For the text-containing cell, return its midpoint in [X, Y] coordinate format. 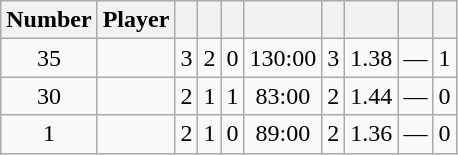
1.44 [372, 96]
30 [49, 96]
Number [49, 20]
35 [49, 58]
Player [136, 20]
1.36 [372, 134]
89:00 [283, 134]
83:00 [283, 96]
130:00 [283, 58]
1.38 [372, 58]
